From the cell containing the given text, extract its center point as (x, y) coordinate. 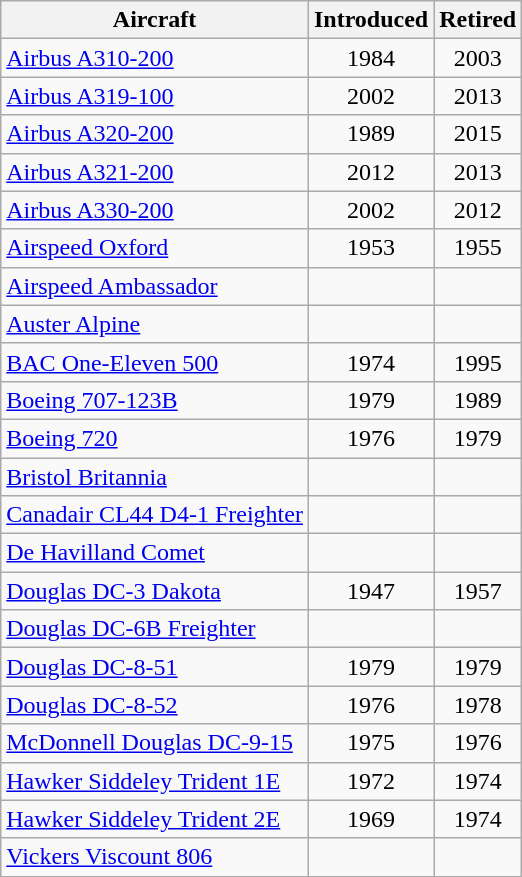
Bristol Britannia (155, 477)
1984 (370, 58)
1953 (370, 248)
1972 (370, 781)
1995 (478, 362)
Retired (478, 20)
Airbus A319-100 (155, 96)
Hawker Siddeley Trident 2E (155, 819)
2015 (478, 134)
Airspeed Ambassador (155, 286)
De Havilland Comet (155, 553)
McDonnell Douglas DC-9-15 (155, 743)
Douglas DC-6B Freighter (155, 629)
1969 (370, 819)
Airbus A330-200 (155, 210)
1947 (370, 591)
1978 (478, 705)
Airbus A320-200 (155, 134)
Airbus A321-200 (155, 172)
Douglas DC-8-52 (155, 705)
Boeing 720 (155, 438)
Introduced (370, 20)
Airbus A310-200 (155, 58)
1957 (478, 591)
Auster Alpine (155, 324)
Canadair CL44 D4-1 Freighter (155, 515)
Boeing 707-123B (155, 400)
BAC One-Eleven 500 (155, 362)
Airspeed Oxford (155, 248)
Vickers Viscount 806 (155, 857)
Douglas DC-8-51 (155, 667)
1955 (478, 248)
2003 (478, 58)
Douglas DC-3 Dakota (155, 591)
Aircraft (155, 20)
1975 (370, 743)
Hawker Siddeley Trident 1E (155, 781)
